Extract the [x, y] coordinate from the center of the cell holding the provided text.  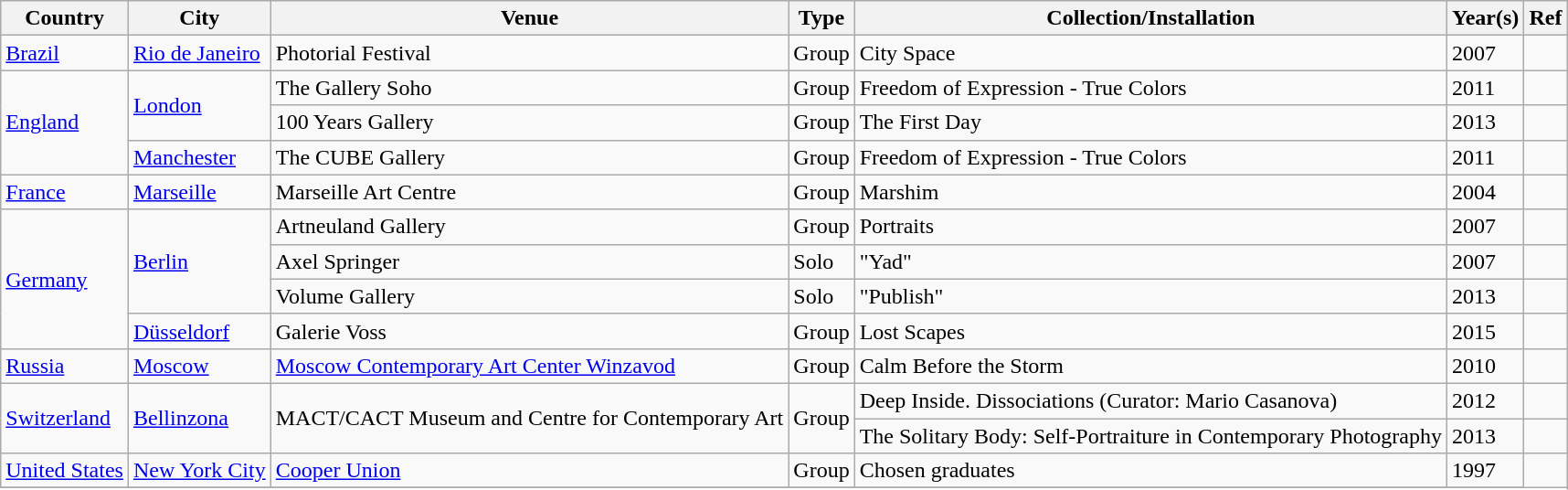
City [199, 18]
Germany [65, 279]
2010 [1485, 366]
Berlin [199, 261]
Moscow [199, 366]
Moscow Contemporary Art Center Winzavod [530, 366]
Artneuland Gallery [530, 227]
Year(s) [1485, 18]
Marseille [199, 192]
The First Day [1150, 122]
The CUBE Gallery [530, 157]
Venue [530, 18]
Lost Scapes [1150, 331]
"Yad" [1150, 261]
London [199, 105]
Switzerland [65, 418]
"Publish" [1150, 296]
Rio de Janeiro [199, 53]
Collection/Installation [1150, 18]
France [65, 192]
Type [821, 18]
Cooper Union [530, 471]
Country [65, 18]
Marseille Art Centre [530, 192]
Deep Inside. Dissociations (Curator: Mario Casanova) [1150, 400]
United States [65, 471]
Photorial Festival [530, 53]
Manchester [199, 157]
City Space [1150, 53]
Russia [65, 366]
2015 [1485, 331]
The Gallery Soho [530, 88]
Portraits [1150, 227]
1997 [1485, 471]
The Solitary Body: Self-Portraiture in Contemporary Photography [1150, 436]
New York City [199, 471]
Calm Before the Storm [1150, 366]
100 Years Gallery [530, 122]
Ref [1546, 18]
Axel Springer [530, 261]
Düsseldorf [199, 331]
Chosen graduates [1150, 471]
Marshim [1150, 192]
Galerie Voss [530, 331]
Volume Gallery [530, 296]
Brazil [65, 53]
Bellinzona [199, 418]
England [65, 122]
MACT/CACT Museum and Centre for Contemporary Art [530, 418]
2004 [1485, 192]
2012 [1485, 400]
